Determine the (x, y) coordinate at the center of the cell enclosing the given text.  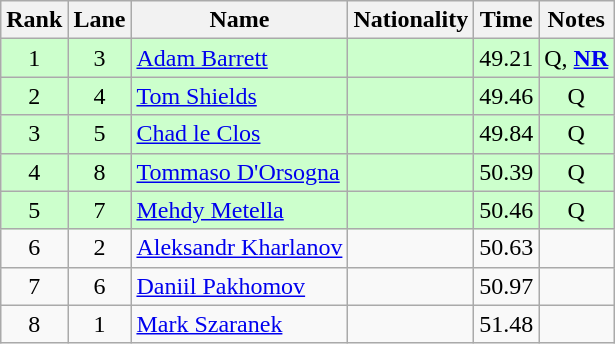
Mark Szaranek (240, 324)
50.46 (506, 210)
Q, NR (576, 58)
49.21 (506, 58)
Nationality (411, 20)
49.46 (506, 96)
Adam Barrett (240, 58)
Name (240, 20)
50.63 (506, 248)
49.84 (506, 134)
Daniil Pakhomov (240, 286)
Tommaso D'Orsogna (240, 172)
Notes (576, 20)
Mehdy Metella (240, 210)
50.39 (506, 172)
Lane (100, 20)
50.97 (506, 286)
Rank (34, 20)
Chad le Clos (240, 134)
Aleksandr Kharlanov (240, 248)
Tom Shields (240, 96)
51.48 (506, 324)
Time (506, 20)
